Scan for the cell matching the given text and deliver its (X, Y) coordinate at center. 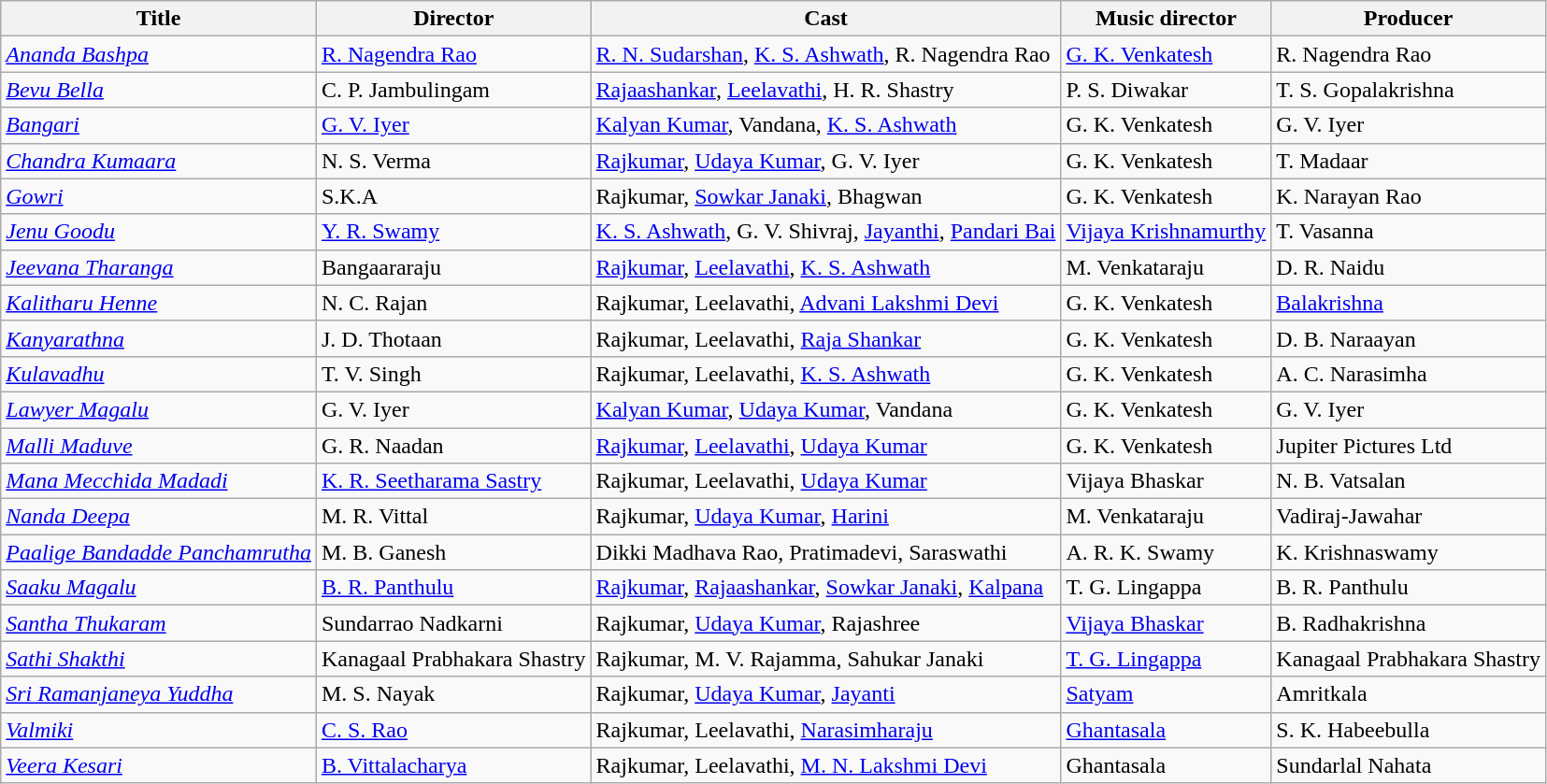
R. N. Sudarshan, K. S. Ashwath, R. Nagendra Rao (826, 54)
P. S. Diwakar (1167, 90)
Rajkumar, Leelavathi, M. N. Lakshmi Devi (826, 765)
T. S. Gopalakrishna (1409, 90)
Rajkumar, Udaya Kumar, Jayanti (826, 694)
Kalyan Kumar, Udaya Kumar, Vandana (826, 409)
B. Vittalacharya (453, 765)
G. R. Naadan (453, 446)
Gowri (159, 196)
Rajkumar, Sowkar Janaki, Bhagwan (826, 196)
J. D. Thotaan (453, 338)
Bangari (159, 125)
Chandra Kumaara (159, 161)
Jenu Goodu (159, 232)
Director (453, 19)
Kalyan Kumar, Vandana, K. S. Ashwath (826, 125)
D. B. Naraayan (1409, 338)
Rajkumar, Udaya Kumar, Harini (826, 517)
K. S. Ashwath, G. V. Shivraj, Jayanthi, Pandari Bai (826, 232)
K. Narayan Rao (1409, 196)
T. Madaar (1409, 161)
T. Vasanna (1409, 232)
Music director (1167, 19)
Paalige Bandadde Panchamrutha (159, 552)
Rajkumar, Udaya Kumar, Rajashree (826, 623)
Balakrishna (1409, 303)
Kanyarathna (159, 338)
M. B. Ganesh (453, 552)
Satyam (1167, 694)
Lawyer Magalu (159, 409)
C. S. Rao (453, 730)
Mana Mecchida Madadi (159, 481)
Rajkumar, Udaya Kumar, G. V. Iyer (826, 161)
Sundarlal Nahata (1409, 765)
Vijaya Krishnamurthy (1167, 232)
Valmiki (159, 730)
Rajkumar, Leelavathi, Narasimharaju (826, 730)
Sri Ramanjaneya Yuddha (159, 694)
K. R. Seetharama Sastry (453, 481)
Y. R. Swamy (453, 232)
M. R. Vittal (453, 517)
N. C. Rajan (453, 303)
Rajaashankar, Leelavathi, H. R. Shastry (826, 90)
Producer (1409, 19)
Rajkumar, M. V. Rajamma, Sahukar Janaki (826, 659)
D. R. Naidu (1409, 267)
S. K. Habeebulla (1409, 730)
Title (159, 19)
Bevu Bella (159, 90)
S.K.A (453, 196)
Sathi Shakthi (159, 659)
B. Radhakrishna (1409, 623)
Bangaararaju (453, 267)
Amritkala (1409, 694)
A. C. Narasimha (1409, 374)
Malli Maduve (159, 446)
Jupiter Pictures Ltd (1409, 446)
Saaku Magalu (159, 588)
Rajkumar, Rajaashankar, Sowkar Janaki, Kalpana (826, 588)
A. R. K. Swamy (1167, 552)
Santha Thukaram (159, 623)
Cast (826, 19)
Kulavadhu (159, 374)
T. V. Singh (453, 374)
Nanda Deepa (159, 517)
Kalitharu Henne (159, 303)
Dikki Madhava Rao, Pratimadevi, Saraswathi (826, 552)
M. S. Nayak (453, 694)
Vadiraj-Jawahar (1409, 517)
Sundarrao Nadkarni (453, 623)
Veera Kesari (159, 765)
K. Krishnaswamy (1409, 552)
Ananda Bashpa (159, 54)
Rajkumar, Leelavathi, Raja Shankar (826, 338)
Jeevana Tharanga (159, 267)
N. B. Vatsalan (1409, 481)
C. P. Jambulingam (453, 90)
Rajkumar, Leelavathi, Advani Lakshmi Devi (826, 303)
N. S. Verma (453, 161)
